Return [x, y] of the center of cell containing provided text 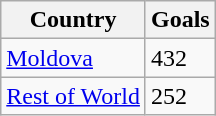
252 [180, 96]
Country [74, 20]
Goals [180, 20]
Moldova [74, 58]
432 [180, 58]
Rest of World [74, 96]
